Output the (x, y) coordinate of the center of the cell containing the given text.  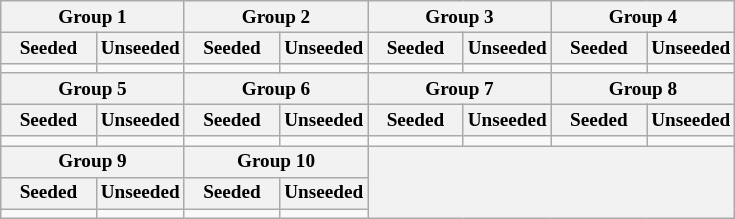
Group 7 (460, 89)
Group 10 (276, 161)
Group 4 (642, 17)
Group 6 (276, 89)
Group 8 (642, 89)
Group 3 (460, 17)
Group 1 (92, 17)
Group 9 (92, 161)
Group 2 (276, 17)
Group 5 (92, 89)
